Find where the given text appears and provide that cell's center as [x, y] coordinate. 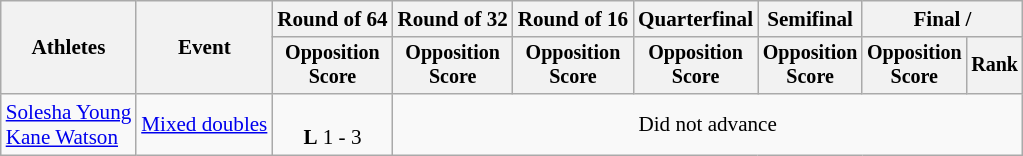
Athletes [69, 48]
Mixed doubles [204, 124]
Event [204, 48]
Round of 16 [573, 18]
Round of 64 [332, 18]
Round of 32 [453, 18]
Solesha YoungKane Watson [69, 124]
Rank [994, 65]
Did not advance [708, 124]
L 1 - 3 [332, 124]
Final / [942, 18]
Semifinal [810, 18]
Quarterfinal [696, 18]
